Identify which cell holds the provided text, then report its (X, Y) central coordinate. 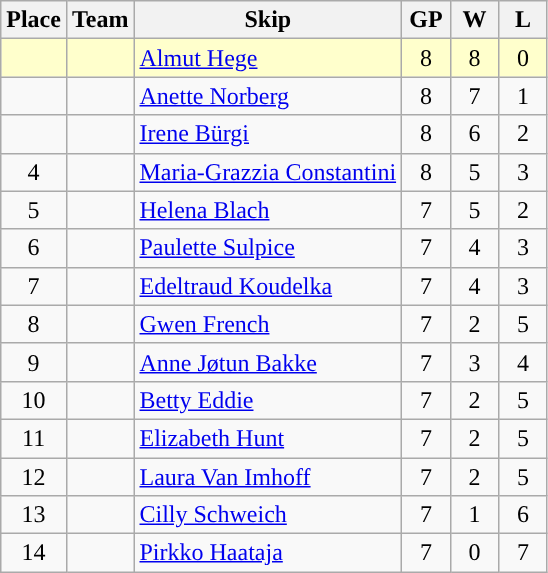
11 (34, 438)
14 (34, 553)
12 (34, 477)
10 (34, 400)
Elizabeth Hunt (268, 438)
Laura Van Imhoff (268, 477)
GP (426, 20)
Place (34, 20)
Helena Blach (268, 210)
9 (34, 362)
Betty Eddie (268, 400)
W (474, 20)
Almut Hege (268, 58)
Skip (268, 20)
13 (34, 515)
Anne Jøtun Bakke (268, 362)
Paulette Sulpice (268, 248)
Edeltraud Koudelka (268, 286)
Anette Norberg (268, 96)
L (524, 20)
Irene Bürgi (268, 134)
Cilly Schweich (268, 515)
Maria-Grazzia Constantini (268, 172)
Team (100, 20)
Pirkko Haataja (268, 553)
Gwen French (268, 324)
